Locate the cell with the specified text and output its [X, Y] center coordinate. 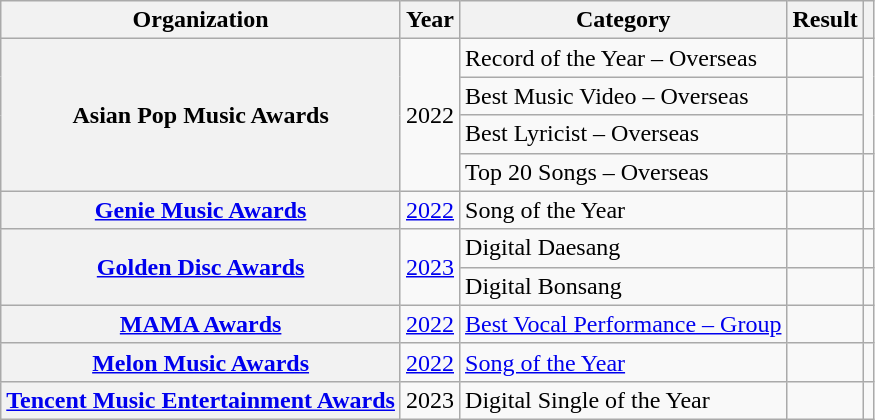
Best Vocal Performance – Group [624, 324]
Result [825, 20]
Best Music Video – Overseas [624, 96]
Best Lyricist – Overseas [624, 134]
Digital Single of the Year [624, 400]
Year [430, 20]
Category [624, 20]
MAMA Awards [201, 324]
Genie Music Awards [201, 210]
Melon Music Awards [201, 362]
Tencent Music Entertainment Awards [201, 400]
Digital Bonsang [624, 286]
Golden Disc Awards [201, 267]
Asian Pop Music Awards [201, 115]
Record of the Year – Overseas [624, 58]
Digital Daesang [624, 248]
Top 20 Songs – Overseas [624, 172]
Organization [201, 20]
